Pinpoint the cell where the given text exists, returning its (x, y) midpoint coordinate. 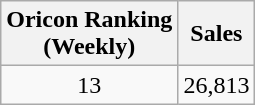
Sales (216, 34)
13 (90, 85)
26,813 (216, 85)
Oricon Ranking(Weekly) (90, 34)
